Capture the cell that displays the provided text and extract its (x, y) central coordinate. 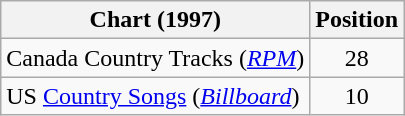
US Country Songs (Billboard) (156, 96)
Chart (1997) (156, 20)
Position (357, 20)
28 (357, 58)
10 (357, 96)
Canada Country Tracks (RPM) (156, 58)
